Capture the cell that displays the provided text and extract its (x, y) central coordinate. 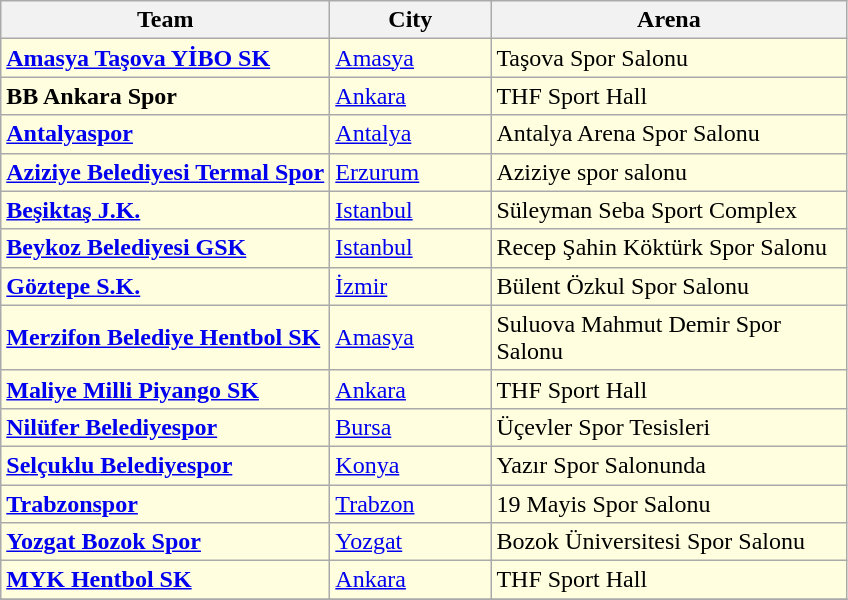
Aziziye Belediyesi Termal Spor (166, 172)
İzmir (410, 286)
Nilüfer Belediyespor (166, 427)
Bozok Üniversitesi Spor Salonu (669, 542)
Trabzon (410, 503)
Recep Şahin Köktürk Spor Salonu (669, 248)
Merzifon Belediye Hentbol SK (166, 338)
19 Mayis Spor Salonu (669, 503)
Beşiktaş J.K. (166, 210)
Bursa (410, 427)
Taşova Spor Salonu (669, 58)
Bülent Özkul Spor Salonu (669, 286)
Arena (669, 20)
Amasya Taşova YİBO SK (166, 58)
Suluova Mahmut Demir Spor Salonu (669, 338)
BB Ankara Spor (166, 96)
Süleyman Seba Sport Complex (669, 210)
Yozgat Bozok Spor (166, 542)
Aziziye spor salonu (669, 172)
Antalya (410, 134)
Beykoz Belediyesi GSK (166, 248)
Team (166, 20)
Antalyaspor (166, 134)
Yazır Spor Salonunda (669, 465)
Göztepe S.K. (166, 286)
Selçuklu Belediyespor (166, 465)
MYK Hentbol SK (166, 580)
Antalya Arena Spor Salonu (669, 134)
Yozgat (410, 542)
City (410, 20)
Maliye Milli Piyango SK (166, 389)
Erzurum (410, 172)
Üçevler Spor Tesisleri (669, 427)
Konya (410, 465)
Trabzonspor (166, 503)
